Extract the [X, Y] coordinate from the center of the cell holding the provided text.  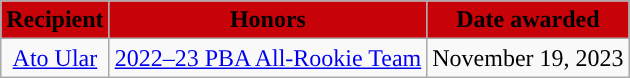
Honors [268, 20]
Ato Ular [55, 58]
Recipient [55, 20]
2022–23 PBA All-Rookie Team [268, 58]
November 19, 2023 [528, 58]
Date awarded [528, 20]
